Identify which cell holds the provided text, then report its (X, Y) central coordinate. 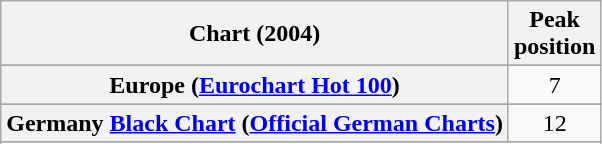
Europe (Eurochart Hot 100) (255, 85)
12 (554, 123)
7 (554, 85)
Chart (2004) (255, 34)
Peakposition (554, 34)
Germany Black Chart (Official German Charts) (255, 123)
